Identify which cell holds the provided text, then report its (x, y) central coordinate. 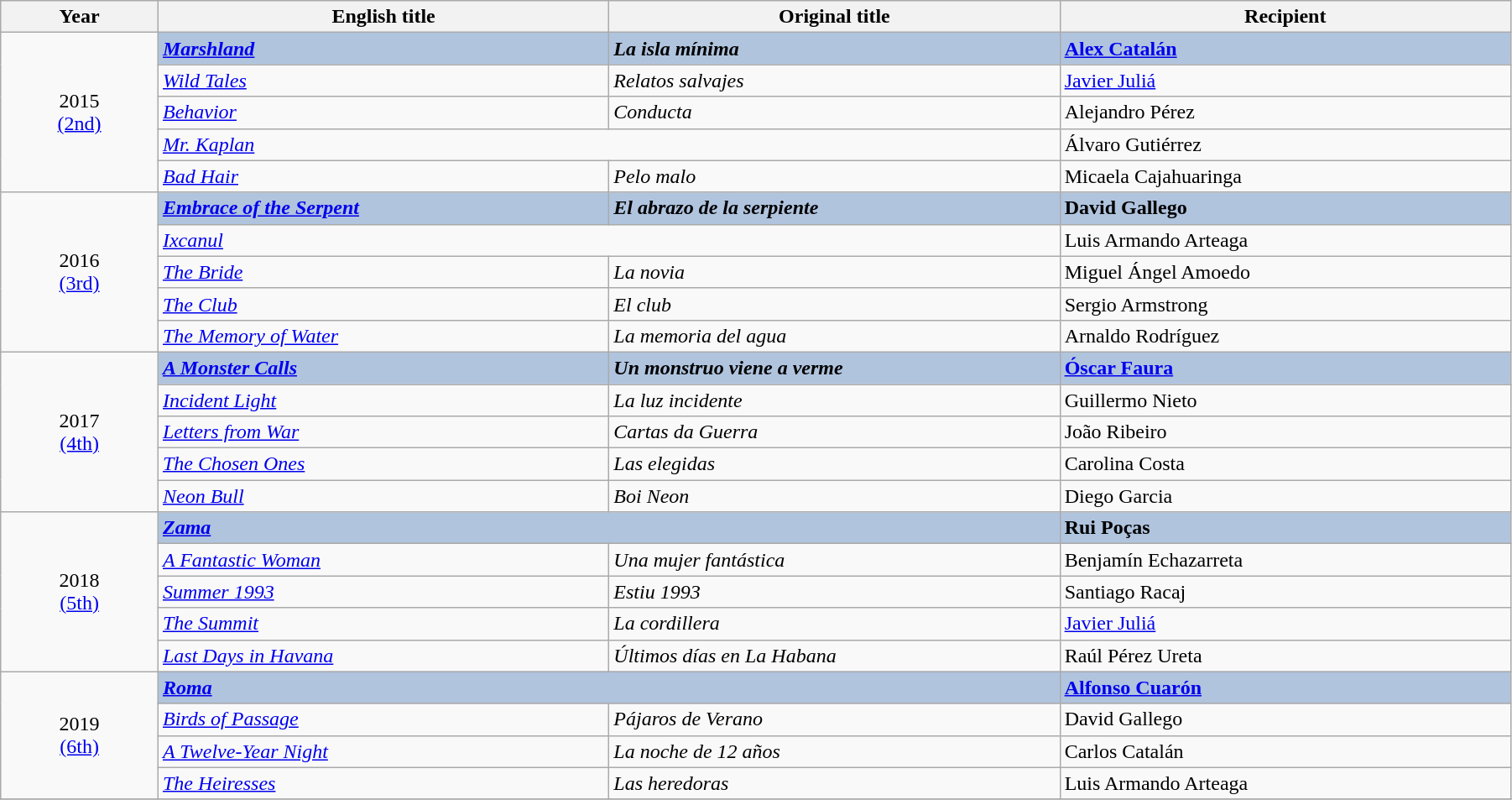
2019(6th) (80, 735)
Boi Neon (834, 496)
Santiago Racaj (1285, 592)
El club (834, 304)
Sergio Armstrong (1285, 304)
El abrazo de la serpiente (834, 208)
Óscar Faura (1285, 368)
Mr. Kaplan (609, 144)
A Twelve-Year Night (383, 751)
2016(3rd) (80, 272)
La noche de 12 años (834, 751)
The Memory of Water (383, 336)
Behavior (383, 112)
Diego Garcia (1285, 496)
Las heredoras (834, 783)
Arnaldo Rodríguez (1285, 336)
Raúl Pérez Ureta (1285, 656)
A Monster Calls (383, 368)
The Club (383, 304)
Last Days in Havana (383, 656)
Bad Hair (383, 176)
Embrace of the Serpent (383, 208)
La isla mínima (834, 49)
Summer 1993 (383, 592)
Alex Catalán (1285, 49)
Pájaros de Verano (834, 719)
Birds of Passage (383, 719)
Cartas da Guerra (834, 432)
The Summit (383, 624)
English title (383, 17)
2015(2nd) (80, 112)
Guillermo Nieto (1285, 400)
Una mujer fantástica (834, 560)
Original title (834, 17)
João Ribeiro (1285, 432)
A Fantastic Woman (383, 560)
Rui Poças (1285, 528)
2018(5th) (80, 592)
Carolina Costa (1285, 464)
Ixcanul (609, 240)
La novia (834, 272)
La cordillera (834, 624)
Las elegidas (834, 464)
Year (80, 17)
Alfonso Cuarón (1285, 688)
Roma (609, 688)
Un monstruo viene a verme (834, 368)
Micaela Cajahuaringa (1285, 176)
Carlos Catalán (1285, 751)
Relatos salvajes (834, 81)
Últimos días en La Habana (834, 656)
La memoria del agua (834, 336)
Conducta (834, 112)
Marshland (383, 49)
Neon Bull (383, 496)
Alejandro Pérez (1285, 112)
La luz incidente (834, 400)
Benjamín Echazarreta (1285, 560)
Recipient (1285, 17)
Miguel Ángel Amoedo (1285, 272)
The Bride (383, 272)
Incident Light (383, 400)
Wild Tales (383, 81)
Estiu 1993 (834, 592)
The Heiresses (383, 783)
2017(4th) (80, 431)
Pelo malo (834, 176)
Álvaro Gutiérrez (1285, 144)
Zama (609, 528)
The Chosen Ones (383, 464)
Letters from War (383, 432)
